Detect which cell encompasses the target text, then output its (x, y) center coordinate. 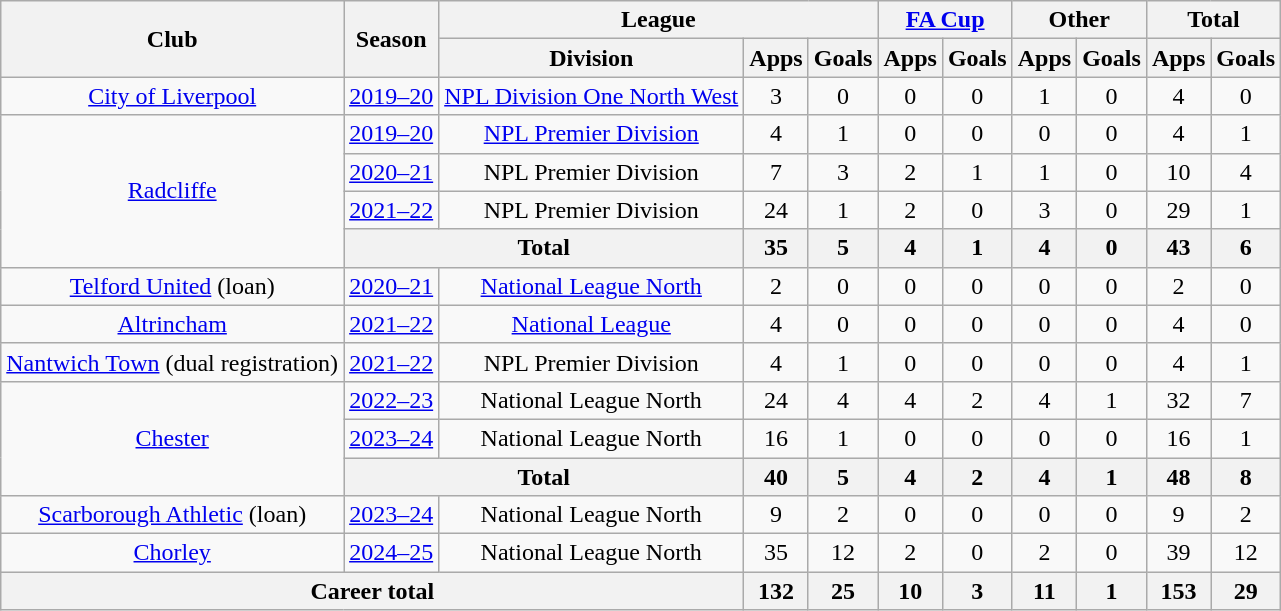
Other (1079, 20)
City of Liverpool (172, 96)
NPL Division One North West (592, 96)
39 (1178, 553)
Season (392, 39)
Club (172, 39)
League (658, 20)
Radcliffe (172, 191)
Chorley (172, 553)
Altrincham (172, 324)
Division (592, 58)
6 (1246, 248)
Nantwich Town (dual registration) (172, 362)
2024–25 (392, 553)
National League (592, 324)
153 (1178, 591)
25 (843, 591)
43 (1178, 248)
FA Cup (945, 20)
32 (1178, 400)
2022–23 (392, 400)
Chester (172, 438)
40 (776, 477)
Career total (372, 591)
Telford United (loan) (172, 286)
Scarborough Athletic (loan) (172, 515)
8 (1246, 477)
48 (1178, 477)
132 (776, 591)
11 (1044, 591)
